Determine the (x, y) coordinate at the center of the cell enclosing the given text.  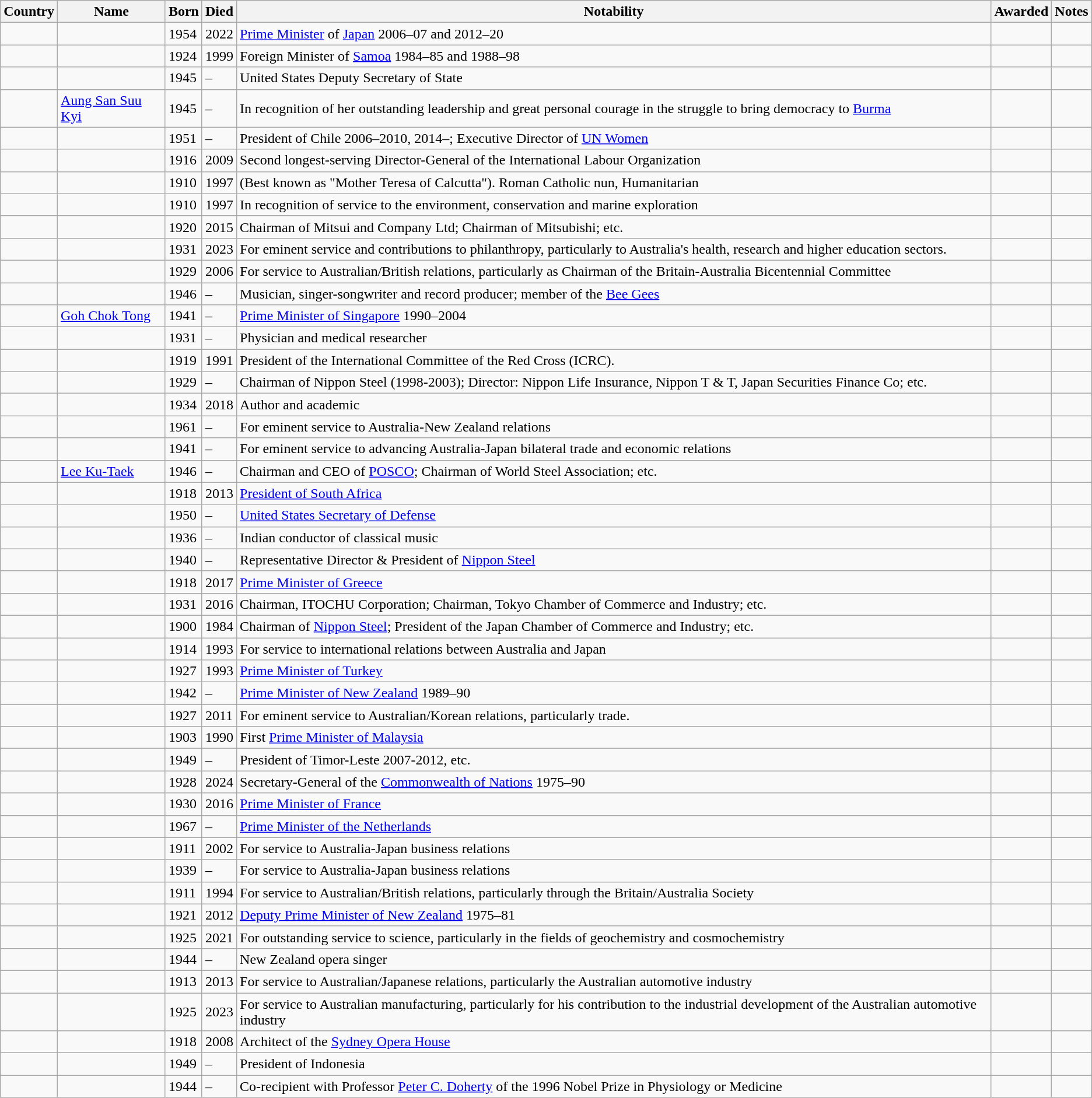
For service to Australian/Japanese relations, particularly the Australian automotive industry (614, 981)
Prime Minister of Greece (614, 582)
Prime Minister of Turkey (614, 671)
Prime Minister of the Netherlands (614, 826)
Indian conductor of classical music (614, 538)
In recognition of her outstanding leadership and great personal courage in the struggle to bring democracy to Burma (614, 108)
Deputy Prime Minister of New Zealand 1975–81 (614, 915)
Prime Minister of Japan 2006–07 and 2012–20 (614, 34)
2021 (219, 937)
Chairman of Nippon Steel; President of the Japan Chamber of Commerce and Industry; etc. (614, 626)
President of Timor-Leste 2007-2012, etc. (614, 760)
Co-recipient with Professor Peter C. Doherty of the 1996 Nobel Prize in Physiology or Medicine (614, 1086)
For eminent service to Australian/Korean relations, particularly trade. (614, 715)
2015 (219, 227)
Notes (1072, 12)
Author and academic (614, 405)
1928 (183, 782)
1954 (183, 34)
Awarded (1021, 12)
Goh Chok Tong (111, 316)
For service to Australian/British relations, particularly through the Britain/Australia Society (614, 893)
1900 (183, 626)
First Prime Minister of Malaysia (614, 738)
Country (29, 12)
1919 (183, 360)
1950 (183, 515)
1903 (183, 738)
Name (111, 12)
1916 (183, 160)
For eminent service to advancing Australia-Japan bilateral trade and economic relations (614, 449)
President of South Africa (614, 493)
Prime Minister of France (614, 804)
Representative Director & President of Nippon Steel (614, 560)
In recognition of service to the environment, conservation and marine exploration (614, 205)
1942 (183, 693)
1934 (183, 405)
1939 (183, 871)
1920 (183, 227)
1921 (183, 915)
President of the International Committee of the Red Cross (ICRC). (614, 360)
Chairman of Nippon Steel (1998-2003); Director: Nippon Life Insurance, Nippon T & T, Japan Securities Finance Co; etc. (614, 383)
New Zealand opera singer (614, 959)
Foreign Minister of Samoa 1984–85 and 1988–98 (614, 56)
1936 (183, 538)
2002 (219, 848)
For service to Australian manufacturing, particularly for his contribution to the industrial development of the Australian automotive industry (614, 1011)
Chairman of Mitsui and Company Ltd; Chairman of Mitsubishi; etc. (614, 227)
Architect of the Sydney Opera House (614, 1042)
1991 (219, 360)
Chairman, ITOCHU Corporation; Chairman, Tokyo Chamber of Commerce and Industry; etc. (614, 604)
United States Deputy Secretary of State (614, 78)
Musician, singer-songwriter and record producer; member of the Bee Gees (614, 293)
1984 (219, 626)
1990 (219, 738)
2018 (219, 405)
Aung San Suu Kyi (111, 108)
(Best known as "Mother Teresa of Calcutta"). Roman Catholic nun, Humanitarian (614, 183)
1930 (183, 804)
1951 (183, 138)
2008 (219, 1042)
For service to international relations between Australia and Japan (614, 649)
President of Chile 2006–2010, 2014–; Executive Director of UN Women (614, 138)
Physician and medical researcher (614, 338)
Prime Minister of New Zealand 1989–90 (614, 693)
1967 (183, 826)
Lee Ku-Taek (111, 471)
For eminent service and contributions to philanthropy, particularly to Australia's health, research and higher education sectors. (614, 249)
1999 (219, 56)
Prime Minister of Singapore 1990–2004 (614, 316)
2006 (219, 271)
Chairman and CEO of POSCO; Chairman of World Steel Association; etc. (614, 471)
2012 (219, 915)
2017 (219, 582)
1914 (183, 649)
1924 (183, 56)
United States Secretary of Defense (614, 515)
2024 (219, 782)
Second longest-serving Director-General of the International Labour Organization (614, 160)
For service to Australian/British relations, particularly as Chairman of the Britain-Australia Bicentennial Committee (614, 271)
1913 (183, 981)
2022 (219, 34)
For outstanding service to science, particularly in the fields of geochemistry and cosmochemistry (614, 937)
President of Indonesia (614, 1064)
For eminent service to Australia-New Zealand relations (614, 427)
2011 (219, 715)
Born (183, 12)
Secretary-General of the Commonwealth of Nations 1975–90 (614, 782)
1994 (219, 893)
2009 (219, 160)
1940 (183, 560)
Died (219, 12)
Notability (614, 12)
1961 (183, 427)
